Output the [X, Y] coordinate of the center of the cell containing the given text.  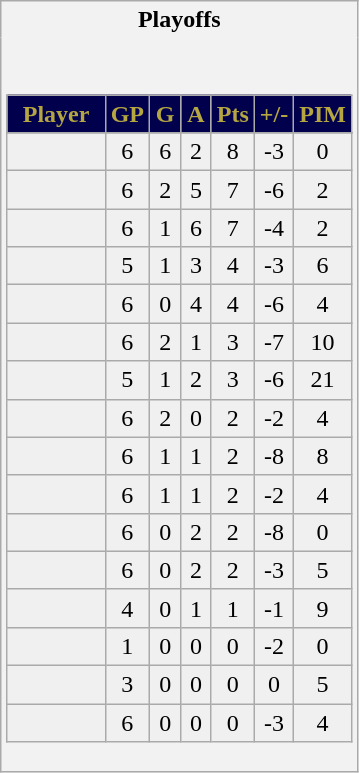
-7 [274, 342]
-4 [274, 228]
Pts [232, 114]
21 [323, 380]
GP [127, 114]
10 [323, 342]
+/- [274, 114]
9 [323, 608]
A [196, 114]
Playoffs [180, 20]
PIM [323, 114]
G [164, 114]
Player [56, 114]
-1 [274, 608]
